Find where the given text appears and provide that cell's center as [x, y] coordinate. 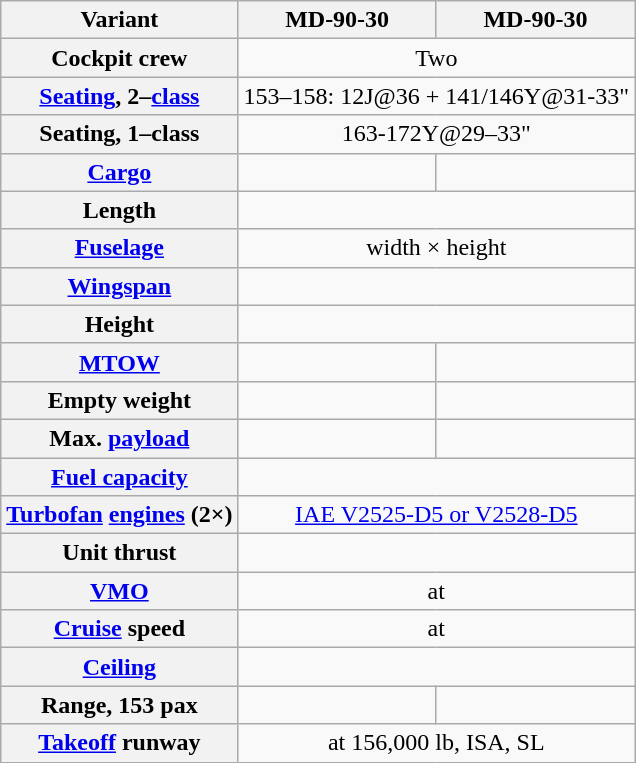
Height [120, 324]
Range, 153 pax [120, 705]
Seating, 1–class [120, 134]
163-172Y@29–33" [436, 134]
Cockpit crew [120, 58]
Two [436, 58]
VMO [120, 591]
IAE V2525-D5 or V2528-D5 [436, 515]
Empty weight [120, 400]
Cruise speed [120, 629]
at 156,000 lb, ISA, SL [436, 743]
Seating, 2–class [120, 96]
Ceiling [120, 667]
Fuselage [120, 248]
Cargo [120, 172]
153–158: 12J@36 + 141/146Y@31-33" [436, 96]
Length [120, 210]
Takeoff runway [120, 743]
Max. payload [120, 438]
width × height [436, 248]
MTOW [120, 362]
Turbofan engines (2×) [120, 515]
Wingspan [120, 286]
Variant [120, 20]
Unit thrust [120, 553]
Fuel capacity [120, 477]
